Provide the [x, y] coordinate of the cell's center where the given text is located.  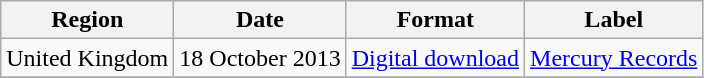
Format [435, 20]
Region [88, 20]
Mercury Records [614, 58]
United Kingdom [88, 58]
Label [614, 20]
Digital download [435, 58]
Date [260, 20]
18 October 2013 [260, 58]
